Pinpoint the cell where the given text exists, returning its [x, y] midpoint coordinate. 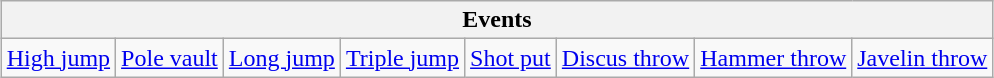
Discus throw [625, 58]
Events [497, 20]
Shot put [511, 58]
Hammer throw [774, 58]
Javelin throw [922, 58]
Long jump [282, 58]
Pole vault [170, 58]
Triple jump [402, 58]
High jump [58, 58]
